Capture the cell that displays the provided text and extract its (X, Y) central coordinate. 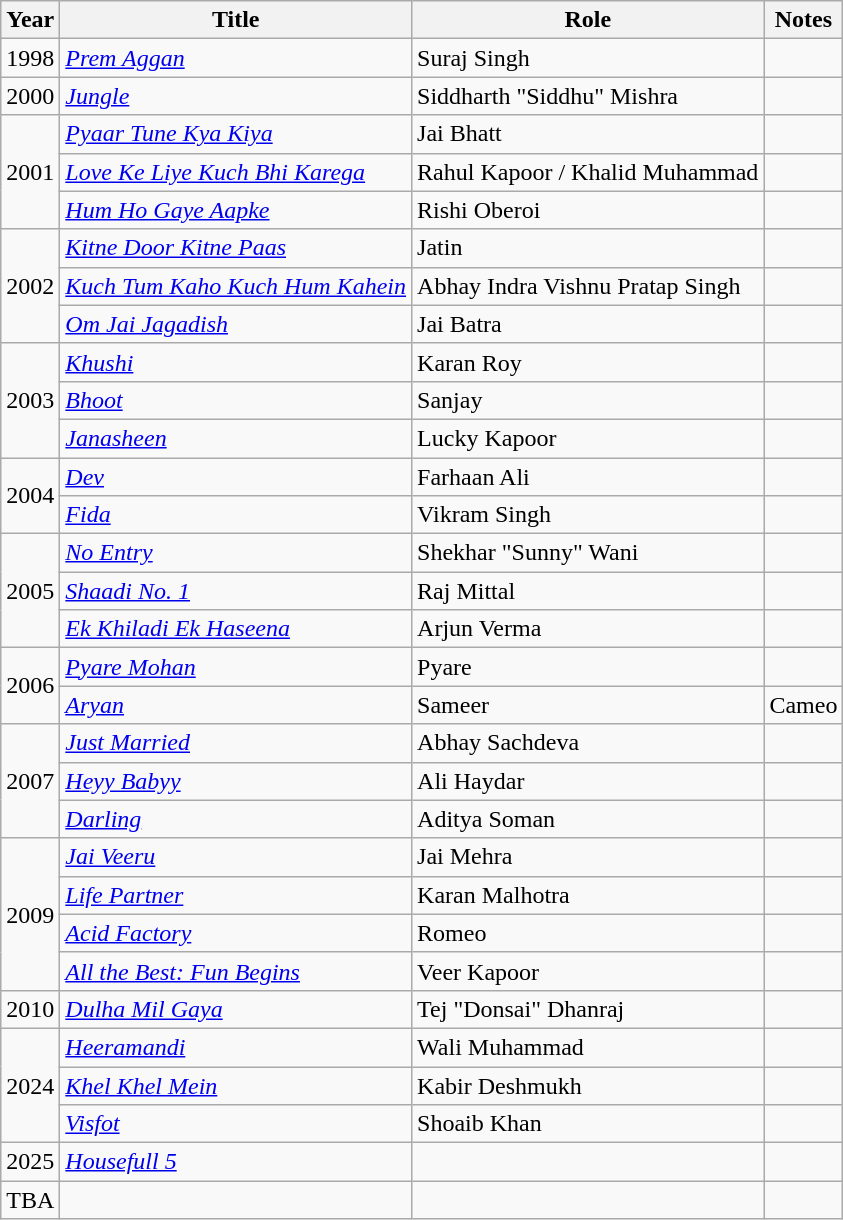
2025 (30, 1162)
Life Partner (236, 895)
Abhay Sachdeva (588, 743)
Sameer (588, 705)
Dev (236, 477)
Darling (236, 819)
No Entry (236, 553)
Kitne Door Kitne Paas (236, 248)
Om Jai Jagadish (236, 324)
2005 (30, 591)
2024 (30, 1085)
Khel Khel Mein (236, 1085)
Aryan (236, 705)
Acid Factory (236, 933)
Khushi (236, 362)
Shoaib Khan (588, 1124)
2006 (30, 686)
Shekhar "Sunny" Wani (588, 553)
Heeramandi (236, 1047)
All the Best: Fun Begins (236, 971)
Visfot (236, 1124)
1998 (30, 58)
Pyare Mohan (236, 667)
Pyaar Tune Kya Kiya (236, 134)
Dulha Mil Gaya (236, 1009)
Hum Ho Gaye Aapke (236, 210)
Arjun Verma (588, 629)
TBA (30, 1200)
Suraj Singh (588, 58)
Role (588, 20)
Ek Khiladi Ek Haseena (236, 629)
Notes (804, 20)
2009 (30, 914)
Title (236, 20)
Karan Malhotra (588, 895)
Heyy Babyy (236, 781)
2010 (30, 1009)
Jai Bhatt (588, 134)
Raj Mittal (588, 591)
Aditya Soman (588, 819)
Jai Veeru (236, 857)
Kuch Tum Kaho Kuch Hum Kahein (236, 286)
2001 (30, 172)
Housefull 5 (236, 1162)
Jai Mehra (588, 857)
Prem Aggan (236, 58)
Vikram Singh (588, 515)
Lucky Kapoor (588, 438)
Siddharth "Siddhu" Mishra (588, 96)
Farhaan Ali (588, 477)
2002 (30, 286)
2003 (30, 400)
2004 (30, 496)
Pyare (588, 667)
Veer Kapoor (588, 971)
Wali Muhammad (588, 1047)
Jungle (236, 96)
Shaadi No. 1 (236, 591)
2000 (30, 96)
Fida (236, 515)
Karan Roy (588, 362)
Sanjay (588, 400)
Ali Haydar (588, 781)
Kabir Deshmukh (588, 1085)
2007 (30, 781)
Romeo (588, 933)
Abhay Indra Vishnu Pratap Singh (588, 286)
Jai Batra (588, 324)
Year (30, 20)
Jatin (588, 248)
Janasheen (236, 438)
Tej "Donsai" Dhanraj (588, 1009)
Just Married (236, 743)
Rahul Kapoor / Khalid Muhammad (588, 172)
Cameo (804, 705)
Bhoot (236, 400)
Love Ke Liye Kuch Bhi Karega (236, 172)
Rishi Oberoi (588, 210)
